Capture the cell that displays the provided text and extract its (x, y) central coordinate. 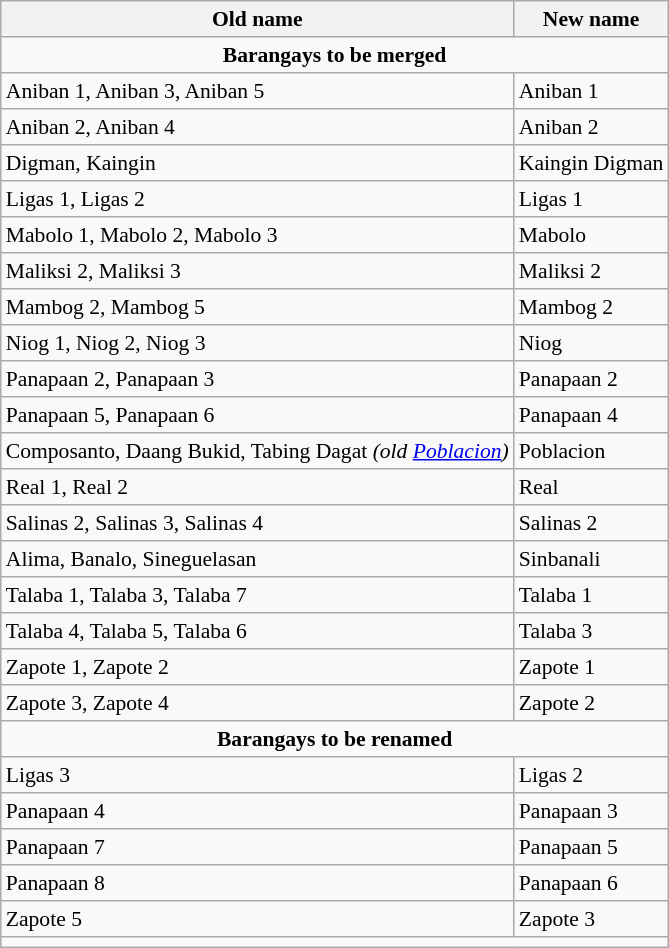
Mabolo 1, Mabolo 2, Mabolo 3 (258, 235)
Panapaan 5, Panapaan 6 (258, 415)
Talaba 3 (592, 632)
Zapote 3, Zapote 4 (258, 704)
Talaba 1 (592, 596)
Mabolo (592, 235)
Barangays to be merged (335, 55)
Panapaan 6 (592, 884)
New name (592, 19)
Sinbanali (592, 559)
Maliksi 2, Maliksi 3 (258, 271)
Composanto, Daang Bukid, Tabing Dagat (old Poblacion) (258, 451)
Real 1, Real 2 (258, 487)
Zapote 1 (592, 668)
Zapote 2 (592, 704)
Panapaan 3 (592, 812)
Panapaan 2 (592, 379)
Aniban 1, Aniban 3, Aniban 5 (258, 91)
Mambog 2, Mambog 5 (258, 307)
Aniban 2, Aniban 4 (258, 127)
Zapote 1, Zapote 2 (258, 668)
Niog 1, Niog 2, Niog 3 (258, 343)
Aniban 1 (592, 91)
Ligas 1 (592, 199)
Kaingin Digman (592, 163)
Mambog 2 (592, 307)
Maliksi 2 (592, 271)
Poblacion (592, 451)
Ligas 2 (592, 776)
Talaba 4, Talaba 5, Talaba 6 (258, 632)
Old name (258, 19)
Barangays to be renamed (335, 740)
Salinas 2, Salinas 3, Salinas 4 (258, 523)
Talaba 1, Talaba 3, Talaba 7 (258, 596)
Zapote 3 (592, 920)
Aniban 2 (592, 127)
Ligas 1, Ligas 2 (258, 199)
Alima, Banalo, Sineguelasan (258, 559)
Panapaan 2, Panapaan 3 (258, 379)
Niog (592, 343)
Ligas 3 (258, 776)
Panapaan 5 (592, 848)
Digman, Kaingin (258, 163)
Zapote 5 (258, 920)
Real (592, 487)
Panapaan 7 (258, 848)
Salinas 2 (592, 523)
Panapaan 8 (258, 884)
